Detect which cell encompasses the target text, then output its [X, Y] center coordinate. 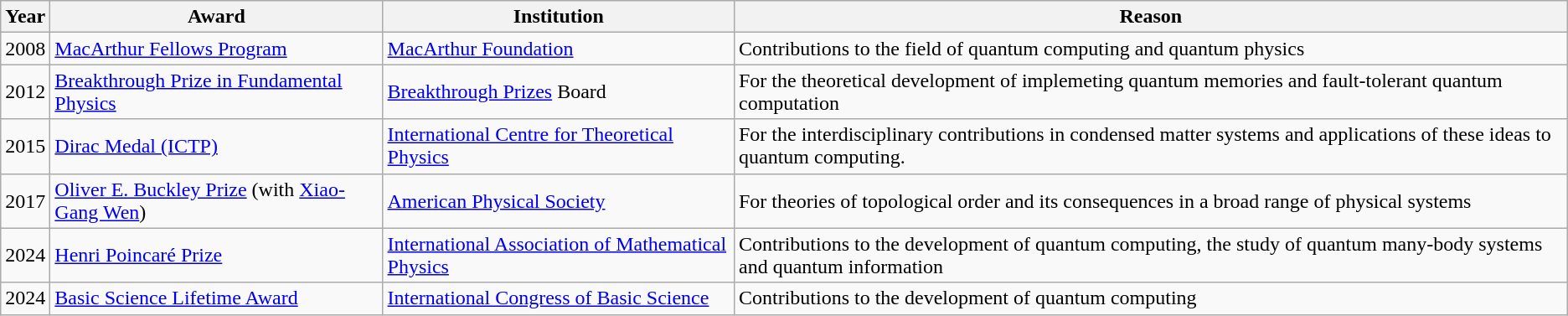
Contributions to the field of quantum computing and quantum physics [1151, 49]
2015 [25, 146]
International Congress of Basic Science [558, 298]
Year [25, 17]
Contributions to the development of quantum computing, the study of quantum many-body systems and quantum information [1151, 255]
For the interdisciplinary contributions in condensed matter systems and applications of these ideas to quantum computing. [1151, 146]
American Physical Society [558, 201]
2017 [25, 201]
MacArthur Fellows Program [216, 49]
Breakthrough Prize in Fundamental Physics [216, 92]
MacArthur Foundation [558, 49]
International Association of Mathematical Physics [558, 255]
Breakthrough Prizes Board [558, 92]
For theories of topological order and its consequences in a broad range of physical systems [1151, 201]
Henri Poincaré Prize [216, 255]
Award [216, 17]
Institution [558, 17]
For the theoretical development of implemeting quantum memories and fault-tolerant quantum computation [1151, 92]
2012 [25, 92]
Oliver E. Buckley Prize (with Xiao-Gang Wen) [216, 201]
Reason [1151, 17]
International Centre for Theoretical Physics [558, 146]
Basic Science Lifetime Award [216, 298]
Contributions to the development of quantum computing [1151, 298]
2008 [25, 49]
Dirac Medal (ICTP) [216, 146]
